Search for the cell housing the specified text and yield its [x, y] center coordinate. 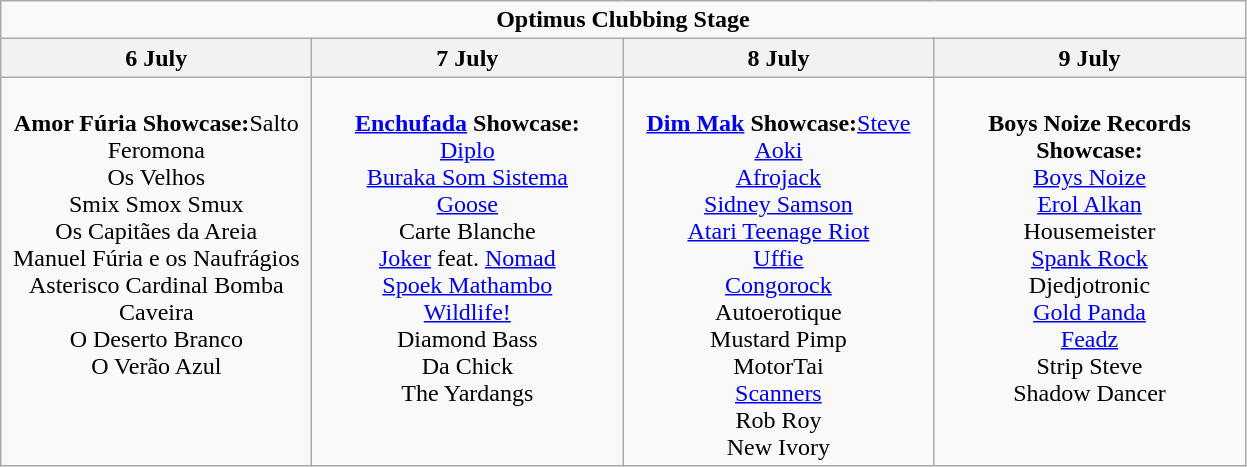
Boys Noize Records Showcase:Boys NoizeErol AlkanHousemeisterSpank RockDjedjotronicGold PandaFeadzStrip SteveShadow Dancer [1090, 272]
6 July [156, 58]
Optimus Clubbing Stage [623, 20]
Dim Mak Showcase:Steve AokiAfrojackSidney SamsonAtari Teenage RiotUffieCongorockAutoerotiqueMustard PimpMotorTaiScannersRob RoyNew Ivory [778, 272]
Enchufada Showcase:DiploBuraka Som SistemaGooseCarte BlancheJoker feat. NomadSpoek MathamboWildlife!Diamond BassDa ChickThe Yardangs [468, 272]
9 July [1090, 58]
7 July [468, 58]
8 July [778, 58]
